Determine the (x, y) coordinate at the center of the cell enclosing the given text.  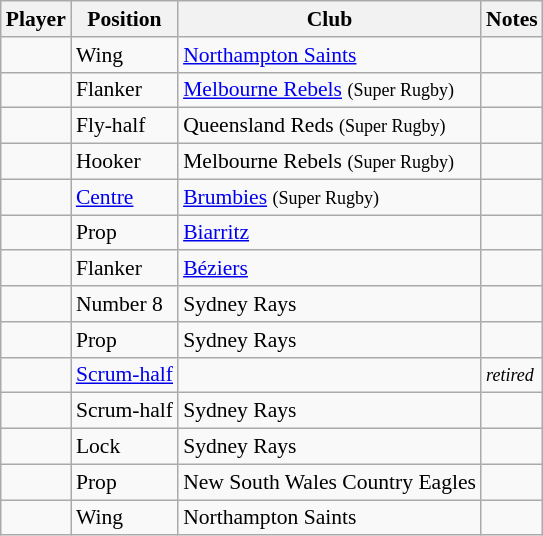
retired (512, 375)
Centre (124, 197)
New South Wales Country Eagles (330, 482)
Béziers (330, 269)
Brumbies (Super Rugby) (330, 197)
Hooker (124, 162)
Club (330, 19)
Position (124, 19)
Player (36, 19)
Biarritz (330, 233)
Number 8 (124, 304)
Notes (512, 19)
Queensland Reds (Super Rugby) (330, 126)
Lock (124, 447)
Fly-half (124, 126)
